From the cell containing the given text, extract its center point as [X, Y] coordinate. 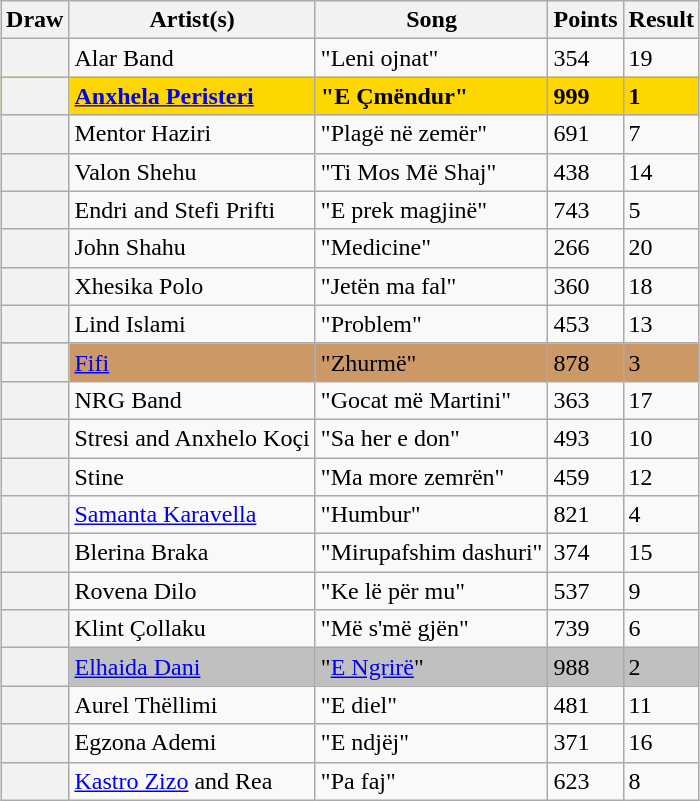
438 [586, 172]
Klint Çollaku [192, 629]
1 [661, 96]
17 [661, 400]
354 [586, 58]
12 [661, 477]
14 [661, 172]
371 [586, 743]
"E ndjëj" [432, 743]
"Zhurmë" [432, 362]
"E diel" [432, 705]
"Problem" [432, 324]
8 [661, 781]
Mentor Haziri [192, 134]
"Sa her e don" [432, 438]
"Leni ojnat" [432, 58]
20 [661, 248]
374 [586, 553]
453 [586, 324]
Result [661, 20]
Points [586, 20]
John Shahu [192, 248]
Xhesika Polo [192, 286]
4 [661, 515]
Draw [35, 20]
Fifi [192, 362]
10 [661, 438]
7 [661, 134]
16 [661, 743]
"Ke lë për mu" [432, 591]
Song [432, 20]
363 [586, 400]
739 [586, 629]
878 [586, 362]
459 [586, 477]
Rovena Dilo [192, 591]
481 [586, 705]
"Ti Mos Më Shaj" [432, 172]
18 [661, 286]
15 [661, 553]
Alar Band [192, 58]
"Medicine" [432, 248]
NRG Band [192, 400]
"E Çmëndur" [432, 96]
Valon Shehu [192, 172]
537 [586, 591]
11 [661, 705]
Samanta Karavella [192, 515]
Kastro Zizo and Rea [192, 781]
13 [661, 324]
2 [661, 667]
Elhaida Dani [192, 667]
Endri and Stefi Prifti [192, 210]
Lind Islami [192, 324]
"Mirupafshim dashuri" [432, 553]
Artist(s) [192, 20]
"Plagë në zemër" [432, 134]
360 [586, 286]
5 [661, 210]
"Më s'më gjën" [432, 629]
691 [586, 134]
Egzona Ademi [192, 743]
623 [586, 781]
266 [586, 248]
Blerina Braka [192, 553]
743 [586, 210]
988 [586, 667]
"Jetën ma fal" [432, 286]
"E prek magjinë" [432, 210]
"Ma more zemrën" [432, 477]
"Humbur" [432, 515]
Stresi and Anxhelo Koçi [192, 438]
821 [586, 515]
Stine [192, 477]
"E Ngrirë" [432, 667]
Aurel Thëllimi [192, 705]
3 [661, 362]
9 [661, 591]
999 [586, 96]
493 [586, 438]
"Gocat më Martini" [432, 400]
"Pa faj" [432, 781]
Anxhela Peristeri [192, 96]
19 [661, 58]
6 [661, 629]
